Determine the (X, Y) coordinate at the center of the cell enclosing the given text.  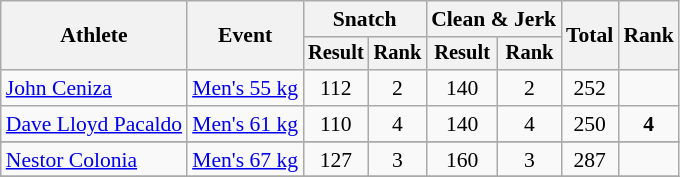
110 (336, 124)
Snatch (364, 19)
Event (245, 36)
John Ceniza (94, 88)
252 (590, 88)
Athlete (94, 36)
Total (590, 36)
Dave Lloyd Pacaldo (94, 124)
Men's 55 kg (245, 88)
Men's 61 kg (245, 124)
250 (590, 124)
112 (336, 88)
Clean & Jerk (494, 19)
